Capture the cell that displays the provided text and extract its [x, y] central coordinate. 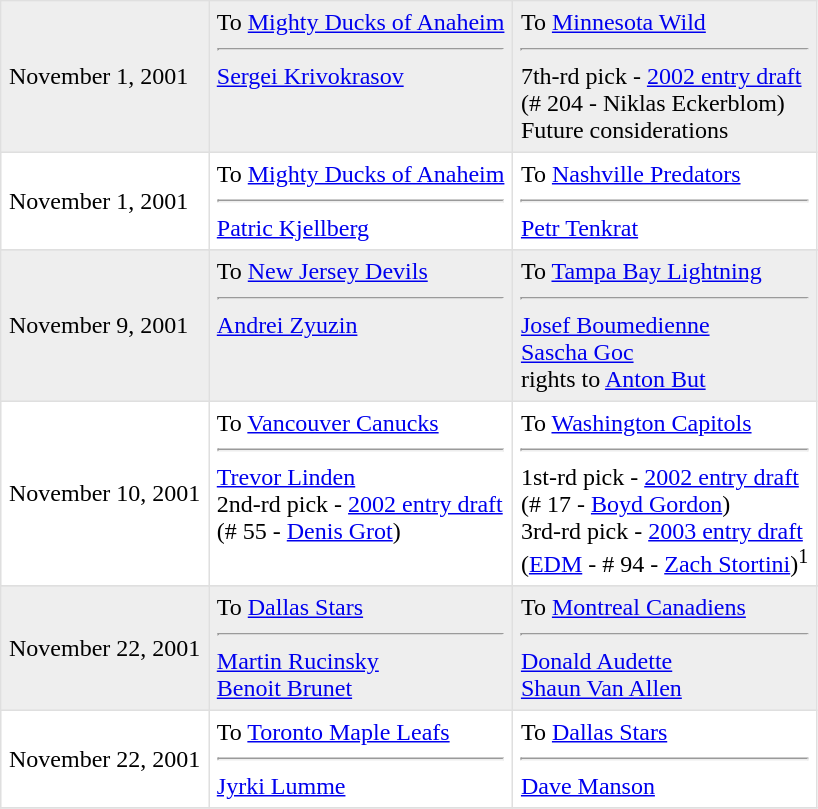
To Nashville Predators Petr Tenkrat [665, 201]
To New Jersey Devils Andrei Zyuzin [361, 326]
To Mighty Ducks of Anaheim Patric Kjellberg [361, 201]
To Mighty Ducks of Anaheim Sergei Krivokrasov [361, 77]
To Vancouver Canucks Trevor Linden2nd-rd pick - 2002 entry draft(# 55 - Denis Grot) [361, 494]
To Washington Capitols 1st-rd pick - 2002 entry draft(# 17 - Boyd Gordon)3rd-rd pick - 2003 entry draft(EDM - # 94 - Zach Stortini)1 [665, 494]
To Minnesota Wild 7th-rd pick - 2002 entry draft(# 204 - Niklas Eckerblom)Future considerations [665, 77]
To Toronto Maple Leafs Jyrki Lumme [361, 760]
To Dallas Stars Martin RucinskyBenoit Brunet [361, 648]
To Tampa Bay Lightning Josef BoumedienneSascha Gocrights to Anton But [665, 326]
To Dallas Stars Dave Manson [665, 760]
November 10, 2001 [105, 494]
To Montreal Canadiens Donald AudetteShaun Van Allen [665, 648]
November 9, 2001 [105, 326]
